Output the (x, y) coordinate of the center of the cell containing the given text.  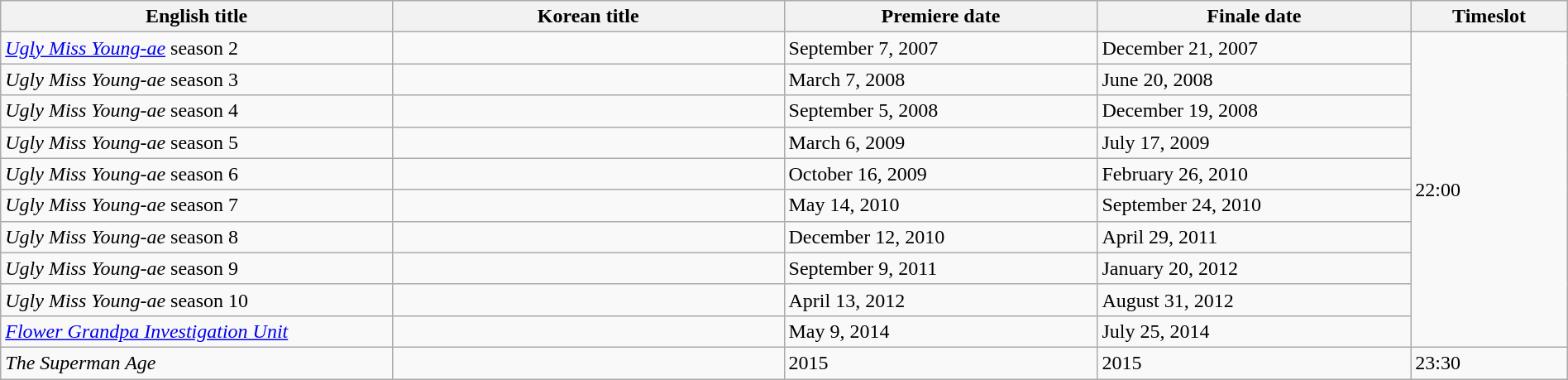
Timeslot (1489, 17)
September 5, 2008 (941, 111)
22:00 (1489, 190)
Ugly Miss Young-ae season 2 (197, 48)
Ugly Miss Young-ae season 10 (197, 300)
December 19, 2008 (1254, 111)
Ugly Miss Young-ae season 7 (197, 205)
Ugly Miss Young-ae season 9 (197, 268)
May 9, 2014 (941, 331)
March 7, 2008 (941, 79)
December 21, 2007 (1254, 48)
July 17, 2009 (1254, 142)
English title (197, 17)
December 12, 2010 (941, 237)
July 25, 2014 (1254, 331)
23:30 (1489, 363)
Finale date (1254, 17)
August 31, 2012 (1254, 300)
Korean title (588, 17)
May 14, 2010 (941, 205)
The Superman Age (197, 363)
Ugly Miss Young-ae season 3 (197, 79)
January 20, 2012 (1254, 268)
Premiere date (941, 17)
April 13, 2012 (941, 300)
Ugly Miss Young-ae season 6 (197, 174)
April 29, 2011 (1254, 237)
Flower Grandpa Investigation Unit (197, 331)
June 20, 2008 (1254, 79)
Ugly Miss Young-ae season 4 (197, 111)
September 9, 2011 (941, 268)
Ugly Miss Young-ae season 5 (197, 142)
September 24, 2010 (1254, 205)
October 16, 2009 (941, 174)
September 7, 2007 (941, 48)
March 6, 2009 (941, 142)
Ugly Miss Young-ae season 8 (197, 237)
February 26, 2010 (1254, 174)
